Provide the (X, Y) coordinate of the cell's center where the given text is located.  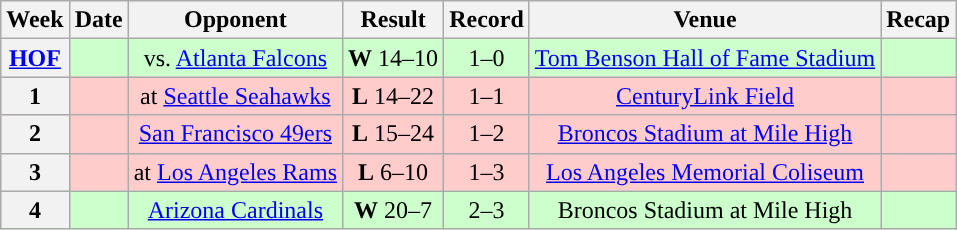
2–3 (487, 210)
Arizona Cardinals (235, 210)
Tom Benson Hall of Fame Stadium (704, 58)
2 (35, 134)
at Los Angeles Rams (235, 172)
W 20–7 (394, 210)
L 6–10 (394, 172)
Opponent (235, 20)
1–0 (487, 58)
Los Angeles Memorial Coliseum (704, 172)
CenturyLink Field (704, 96)
Record (487, 20)
L 14–22 (394, 96)
at Seattle Seahawks (235, 96)
4 (35, 210)
Recap (918, 20)
HOF (35, 58)
1 (35, 96)
San Francisco 49ers (235, 134)
3 (35, 172)
Venue (704, 20)
W 14–10 (394, 58)
Date (98, 20)
1–3 (487, 172)
L 15–24 (394, 134)
vs. Atlanta Falcons (235, 58)
Result (394, 20)
1–1 (487, 96)
1–2 (487, 134)
Week (35, 20)
